From the cell containing the given text, extract its center point as [x, y] coordinate. 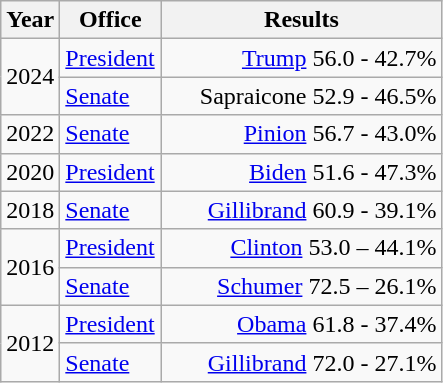
2024 [30, 77]
Office [110, 20]
Sapraicone 52.9 - 46.5% [302, 96]
Results [302, 20]
Gillibrand 72.0 - 27.1% [302, 362]
Biden 51.6 - 47.3% [302, 172]
2022 [30, 134]
Gillibrand 60.9 - 39.1% [302, 210]
2016 [30, 267]
2020 [30, 172]
Obama 61.8 - 37.4% [302, 324]
Year [30, 20]
2018 [30, 210]
2012 [30, 343]
Schumer 72.5 – 26.1% [302, 286]
Clinton 53.0 – 44.1% [302, 248]
Pinion 56.7 - 43.0% [302, 134]
Trump 56.0 - 42.7% [302, 58]
